For the text-containing cell, return its midpoint in [x, y] coordinate format. 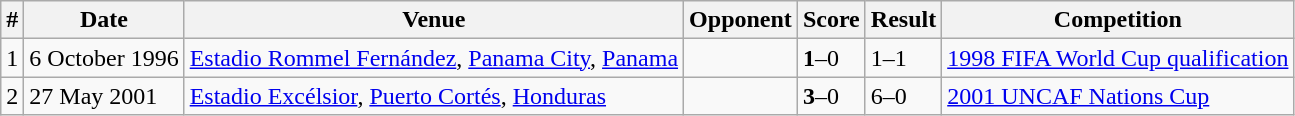
6–0 [903, 96]
Estadio Rommel Fernández, Panama City, Panama [434, 58]
Venue [434, 20]
Score [831, 20]
2001 UNCAF Nations Cup [1118, 96]
Opponent [741, 20]
2 [12, 96]
1–0 [831, 58]
1 [12, 58]
# [12, 20]
6 October 1996 [104, 58]
27 May 2001 [104, 96]
1–1 [903, 58]
Competition [1118, 20]
1998 FIFA World Cup qualification [1118, 58]
Result [903, 20]
3–0 [831, 96]
Date [104, 20]
Estadio Excélsior, Puerto Cortés, Honduras [434, 96]
